For the text-containing cell, return its midpoint in (X, Y) coordinate format. 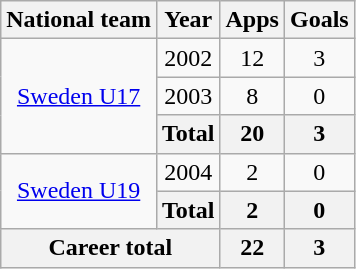
22 (252, 248)
Apps (252, 20)
2002 (188, 58)
8 (252, 96)
National team (79, 20)
2003 (188, 96)
20 (252, 134)
Career total (110, 248)
Sweden U17 (79, 96)
12 (252, 58)
Goals (319, 20)
2004 (188, 172)
Year (188, 20)
Sweden U19 (79, 191)
